Identify which cell holds the provided text, then report its (x, y) central coordinate. 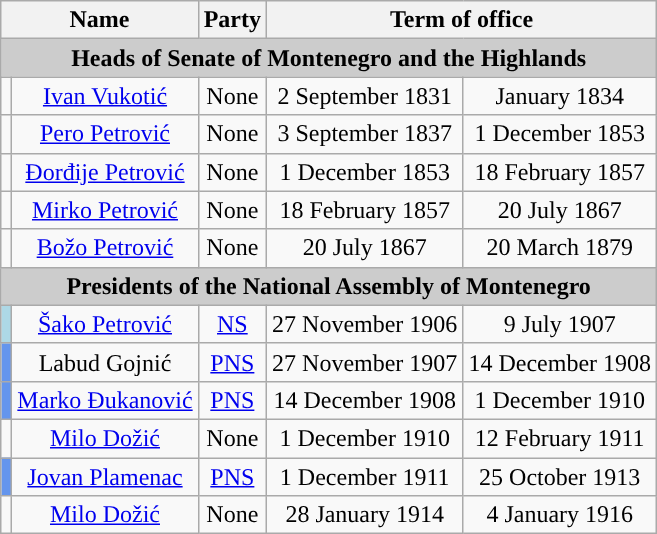
Božo Petrović (105, 248)
Ivan Vukotić (105, 96)
Šako Petrović (105, 324)
Presidents of the National Assembly of Montenegro (329, 286)
27 November 1906 (365, 324)
Đorđije Petrović (105, 172)
Labud Gojnić (105, 362)
25 October 1913 (560, 477)
Term of office (462, 20)
Jovan Plamenac (105, 477)
1 December 1911 (365, 477)
27 November 1907 (365, 362)
Name (100, 20)
January 1834 (560, 96)
28 January 1914 (365, 515)
2 September 1831 (365, 96)
3 September 1837 (365, 134)
12 February 1911 (560, 438)
Marko Đukanović (105, 400)
Party (232, 20)
4 January 1916 (560, 515)
20 March 1879 (560, 248)
NS (232, 324)
Mirko Petrović (105, 210)
9 July 1907 (560, 324)
Heads of Senate of Montenegro and the Highlands (329, 58)
Pero Petrović (105, 134)
